Detect which cell encompasses the target text, then output its (X, Y) center coordinate. 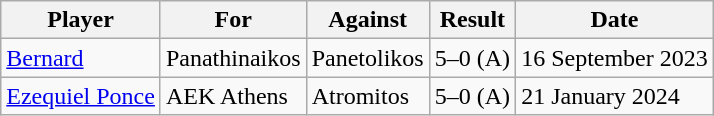
Result (472, 20)
Atromitos (368, 96)
Panathinaikos (233, 58)
Panetolikos (368, 58)
AEK Athens (233, 96)
Against (368, 20)
Date (615, 20)
For (233, 20)
Ezequiel Ponce (81, 96)
16 September 2023 (615, 58)
21 January 2024 (615, 96)
Player (81, 20)
Bernard (81, 58)
